Detect which cell encompasses the target text, then output its [x, y] center coordinate. 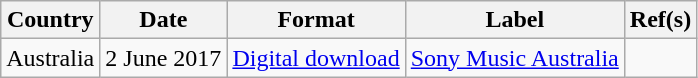
Sony Music Australia [514, 58]
Label [514, 20]
Digital download [316, 58]
Country [50, 20]
Date [164, 20]
Australia [50, 58]
2 June 2017 [164, 58]
Format [316, 20]
Ref(s) [660, 20]
